Search for the cell housing the specified text and yield its (x, y) center coordinate. 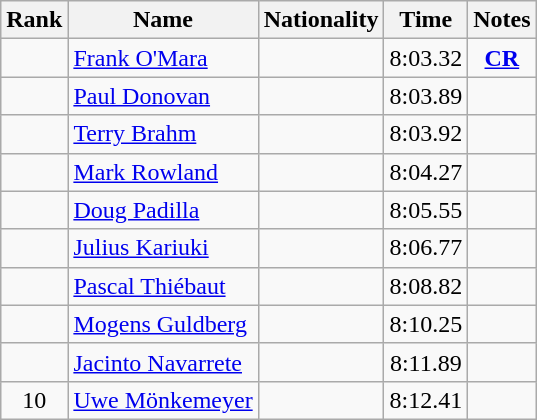
8:08.82 (426, 286)
Doug Padilla (163, 210)
Terry Brahm (163, 134)
CR (502, 58)
Nationality (321, 20)
Notes (502, 20)
Mogens Guldberg (163, 324)
8:11.89 (426, 362)
Rank (34, 20)
8:03.89 (426, 96)
8:10.25 (426, 324)
8:06.77 (426, 248)
8:05.55 (426, 210)
Frank O'Mara (163, 58)
Julius Kariuki (163, 248)
Jacinto Navarrete (163, 362)
Time (426, 20)
10 (34, 400)
8:12.41 (426, 400)
Paul Donovan (163, 96)
Uwe Mönkemeyer (163, 400)
8:03.92 (426, 134)
8:04.27 (426, 172)
Mark Rowland (163, 172)
Pascal Thiébaut (163, 286)
Name (163, 20)
8:03.32 (426, 58)
